Locate the cell with the specified text and output its (X, Y) center coordinate. 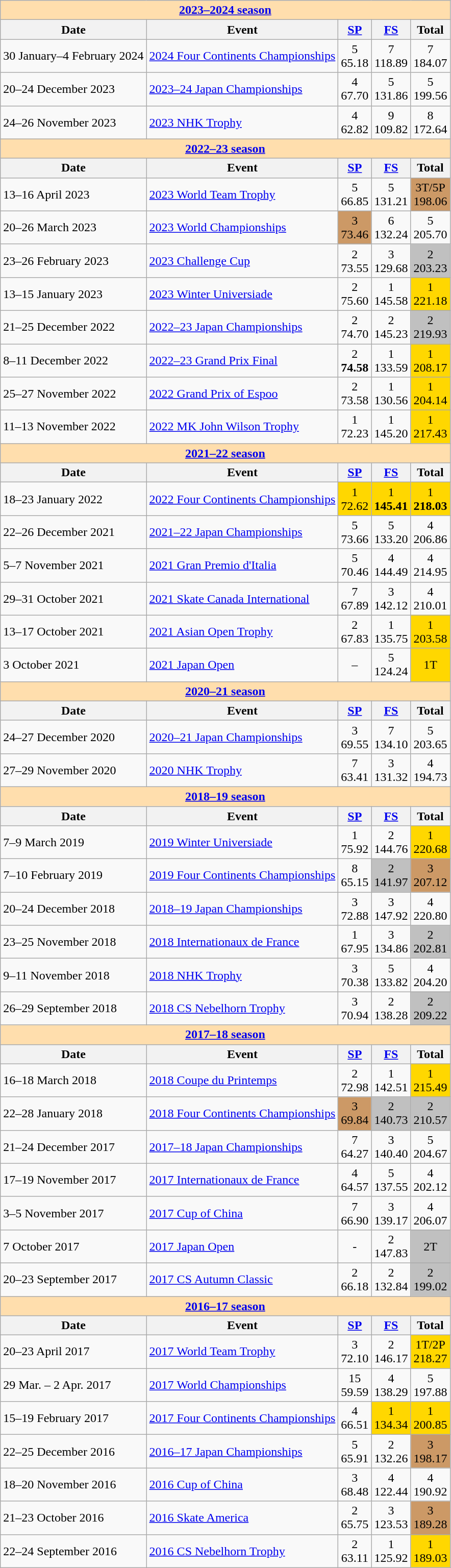
1 130.56 (391, 394)
2018–19 season (225, 796)
2 141.97 (391, 876)
9–11 November 2018 (73, 975)
7 134.10 (391, 737)
29 Mar. – 2 Apr. 2017 (73, 1385)
5 65.91 (355, 1452)
3 October 2021 (73, 665)
4 206.86 (431, 532)
2 147.83 (391, 1246)
2016 Skate America (242, 1518)
1 72.62 (355, 499)
2 145.23 (391, 327)
5 131.21 (391, 194)
21–24 December 2017 (73, 1146)
3 69.55 (355, 737)
4 206.07 (431, 1213)
2023 Challenge Cup (242, 260)
2023 World Team Trophy (242, 194)
7 118.89 (391, 56)
2021–22 season (225, 453)
2023–24 Japan Championships (242, 89)
18–20 November 2016 (73, 1484)
29–31 October 2021 (73, 598)
5 203.65 (431, 737)
23–25 November 2018 (73, 942)
1 203.58 (431, 632)
4 64.57 (355, 1180)
4 220.80 (431, 909)
7 66.90 (355, 1213)
2022–23 Japan Championships (242, 327)
2 132.26 (391, 1452)
4 122.44 (391, 1484)
2017 Cup of China (242, 1213)
2T (431, 1246)
3–5 November 2017 (73, 1213)
5 197.88 (431, 1385)
2016–17 Japan Championships (242, 1452)
5 124.24 (391, 665)
2 219.93 (431, 327)
2022–23 Grand Prix Final (242, 360)
1T (431, 665)
22–26 December 2021 (73, 532)
1 75.92 (355, 842)
13–16 April 2023 (73, 194)
1 217.43 (431, 427)
1 200.85 (431, 1418)
3 189.28 (431, 1518)
8 172.64 (431, 122)
2 144.76 (391, 842)
2017 Japan Open (242, 1246)
1 125.92 (391, 1551)
13–17 October 2021 (73, 632)
1 134.34 (391, 1418)
2021 Asian Open Trophy (242, 632)
7 184.07 (431, 56)
1 221.18 (431, 294)
2 199.02 (431, 1279)
3 131.32 (391, 770)
5 133.82 (391, 975)
2018 CS Nebelhorn Trophy (242, 1009)
1 215.49 (431, 1080)
2017 World Team Trophy (242, 1352)
2016 Cup of China (242, 1484)
7 October 2017 (73, 1246)
23–26 February 2023 (73, 260)
2023 NHK Trophy (242, 122)
2017 Internationaux de France (242, 1180)
15–19 February 2017 (73, 1418)
1 218.03 (431, 499)
2018–19 Japan Championships (242, 909)
20–24 December 2023 (73, 89)
4 62.82 (355, 122)
24–27 December 2020 (73, 737)
2023 Winter Universiade (242, 294)
2 140.73 (391, 1114)
5 205.70 (431, 228)
18–23 January 2022 (73, 499)
3 70.38 (355, 975)
2 132.84 (391, 1279)
3 140.40 (391, 1146)
2018 Internationaux de France (242, 942)
2019 Winter Universiade (242, 842)
1T/2P 218.27 (431, 1352)
2 74.58 (355, 360)
2021 Gran Premio d'Italia (242, 566)
2023–2024 season (225, 10)
3 70.94 (355, 1009)
2020–21 Japan Championships (242, 737)
21–25 December 2022 (73, 327)
1 145.20 (391, 427)
4 138.29 (391, 1385)
2024 Four Continents Championships (242, 56)
3 69.84 (355, 1114)
5 65.18 (355, 56)
2 209.22 (431, 1009)
2016 CS Nebelhorn Trophy (242, 1551)
24–26 November 2023 (73, 122)
7 67.89 (355, 598)
2018 Coupe du Printemps (242, 1080)
3 68.48 (355, 1484)
3 207.12 (431, 876)
25–27 November 2022 (73, 394)
4 190.92 (431, 1484)
3 198.17 (431, 1452)
1 135.75 (391, 632)
8–11 December 2022 (73, 360)
3 134.86 (391, 942)
2 203.23 (431, 260)
15 59.59 (355, 1385)
20–23 April 2017 (73, 1352)
16–18 March 2018 (73, 1080)
5 137.55 (391, 1180)
2 66.18 (355, 1279)
1 67.95 (355, 942)
4 194.73 (431, 770)
2017 World Championships (242, 1385)
2021–22 Japan Championships (242, 532)
2017–18 Japan Championships (242, 1146)
2 73.58 (355, 394)
20–23 September 2017 (73, 1279)
4 144.49 (391, 566)
1 204.14 (431, 394)
1 142.51 (391, 1080)
2 146.17 (391, 1352)
13–15 January 2023 (73, 294)
17–19 November 2017 (73, 1180)
- (355, 1246)
7 63.41 (355, 770)
30 January–4 February 2024 (73, 56)
2 72.98 (355, 1080)
4 67.70 (355, 89)
2018 NHK Trophy (242, 975)
5 131.86 (391, 89)
3 72.10 (355, 1352)
1 72.23 (355, 427)
4 214.95 (431, 566)
3 147.92 (391, 909)
2017 CS Autumn Classic (242, 1279)
2021 Skate Canada International (242, 598)
21–23 October 2016 (73, 1518)
26–29 September 2018 (73, 1009)
11–13 November 2022 (73, 427)
5–7 November 2021 (73, 566)
2 63.11 (355, 1551)
22–25 December 2016 (73, 1452)
2022 Four Continents Championships (242, 499)
1 145.58 (391, 294)
2 67.83 (355, 632)
2022 MK John Wilson Trophy (242, 427)
7–10 February 2019 (73, 876)
1 220.68 (431, 842)
2 65.75 (355, 1518)
6 132.24 (391, 228)
5 66.85 (355, 194)
9 109.82 (391, 122)
5 199.56 (431, 89)
2 202.81 (431, 942)
3 129.68 (391, 260)
3 142.12 (391, 598)
2022 Grand Prix of Espoo (242, 394)
5 204.67 (431, 1146)
4 66.51 (355, 1418)
2020 NHK Trophy (242, 770)
2019 Four Continents Championships (242, 876)
2 73.55 (355, 260)
4 210.01 (431, 598)
2022–23 season (225, 149)
3 123.53 (391, 1518)
2 210.57 (431, 1114)
2016–17 season (225, 1306)
1 133.59 (391, 360)
1 208.17 (431, 360)
8 65.15 (355, 876)
5 70.46 (355, 566)
22–24 September 2016 (73, 1551)
5 133.20 (391, 532)
7 64.27 (355, 1146)
2 75.60 (355, 294)
4 202.12 (431, 1180)
2021 Japan Open (242, 665)
7–9 March 2019 (73, 842)
2018 Four Continents Championships (242, 1114)
2023 World Championships (242, 228)
5 73.66 (355, 532)
20–24 December 2018 (73, 909)
3T/5P 198.06 (431, 194)
– (355, 665)
3 72.88 (355, 909)
22–28 January 2018 (73, 1114)
27–29 November 2020 (73, 770)
3 139.17 (391, 1213)
3 73.46 (355, 228)
2 138.28 (391, 1009)
1 145.41 (391, 499)
2017–18 season (225, 1035)
20–26 March 2023 (73, 228)
2020–21 season (225, 691)
2 74.70 (355, 327)
1 189.03 (431, 1551)
2017 Four Continents Championships (242, 1418)
4 204.20 (431, 975)
